Scan for the cell matching the given text and deliver its (X, Y) coordinate at center. 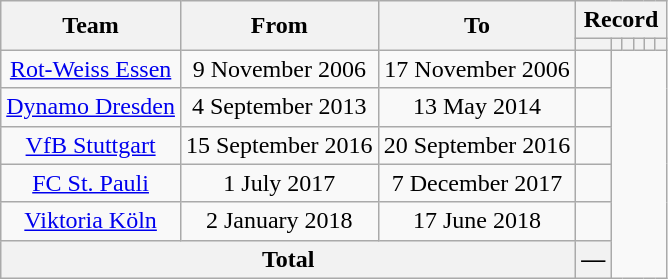
To (477, 26)
Team (91, 26)
Viktoria Köln (91, 221)
15 September 2016 (279, 145)
FC St. Pauli (91, 183)
7 December 2017 (477, 183)
Record (621, 20)
4 September 2013 (279, 107)
9 November 2006 (279, 69)
Dynamo Dresden (91, 107)
Rot-Weiss Essen (91, 69)
VfB Stuttgart (91, 145)
From (279, 26)
— (594, 259)
20 September 2016 (477, 145)
2 January 2018 (279, 221)
1 July 2017 (279, 183)
13 May 2014 (477, 107)
Total (288, 259)
17 June 2018 (477, 221)
17 November 2006 (477, 69)
